From the cell containing the given text, extract its center point as (X, Y) coordinate. 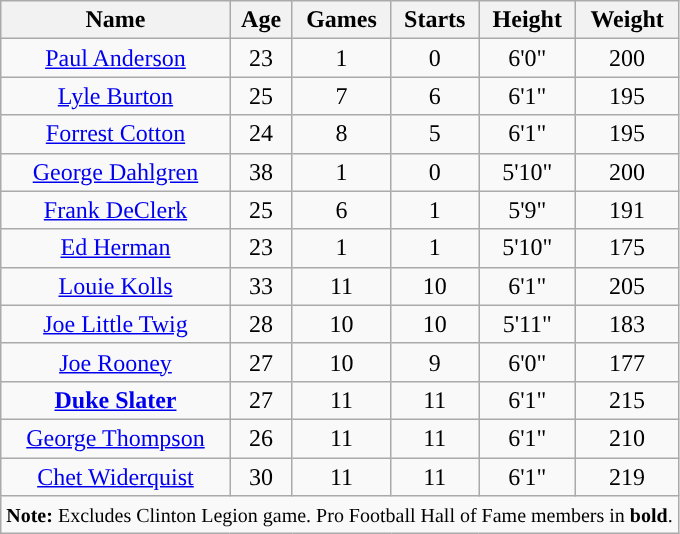
30 (261, 477)
Note: Excludes Clinton Legion game. Pro Football Hall of Fame members in bold. (340, 515)
175 (627, 248)
219 (627, 477)
205 (627, 286)
Duke Slater (116, 400)
5'11" (528, 324)
Height (528, 20)
Louie Kolls (116, 286)
210 (627, 438)
33 (261, 286)
Joe Rooney (116, 362)
26 (261, 438)
8 (342, 134)
24 (261, 134)
191 (627, 210)
Joe Little Twig (116, 324)
Chet Widerquist (116, 477)
Forrest Cotton (116, 134)
Age (261, 20)
9 (435, 362)
Name (116, 20)
38 (261, 172)
5'9" (528, 210)
Games (342, 20)
177 (627, 362)
215 (627, 400)
7 (342, 96)
Frank DeClerk (116, 210)
George Dahlgren (116, 172)
Ed Herman (116, 248)
Starts (435, 20)
Weight (627, 20)
George Thompson (116, 438)
Lyle Burton (116, 96)
28 (261, 324)
183 (627, 324)
5 (435, 134)
Paul Anderson (116, 58)
